Find where the given text appears and provide that cell's center as [x, y] coordinate. 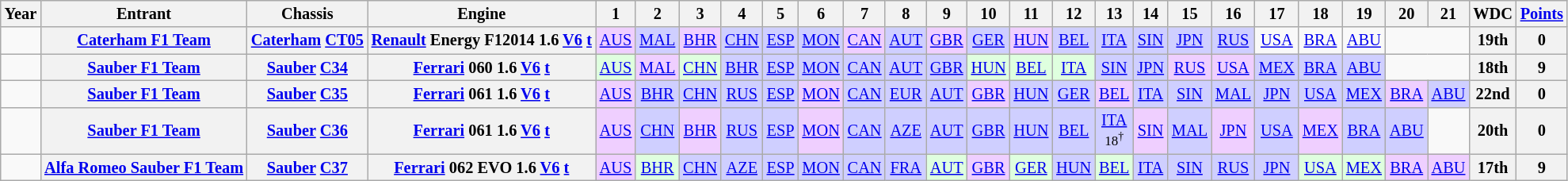
7 [865, 13]
Sauber C35 [307, 94]
4 [742, 13]
Caterham CT05 [307, 40]
11 [1031, 13]
19th [1493, 40]
5 [781, 13]
Chassis [307, 13]
8 [906, 13]
3 [700, 13]
Alfa Romeo Sauber F1 Team [144, 168]
10 [989, 13]
20th [1493, 130]
Points [1542, 13]
WDC [1493, 13]
22nd [1493, 94]
Sauber C34 [307, 67]
2 [658, 13]
21 [1448, 13]
Engine [482, 13]
Ferrari 060 1.6 V6 t [482, 67]
Sauber C36 [307, 130]
19 [1364, 13]
18th [1493, 67]
ITA18† [1114, 130]
Year [21, 13]
FRA [906, 168]
EUR [906, 94]
12 [1074, 13]
14 [1150, 13]
Caterham F1 Team [144, 40]
13 [1114, 13]
16 [1233, 13]
Renault Energy F12014 1.6 V6 t [482, 40]
Sauber C37 [307, 168]
17 [1277, 13]
15 [1190, 13]
18 [1320, 13]
Ferrari 062 EVO 1.6 V6 t [482, 168]
20 [1407, 13]
Entrant [144, 13]
17th [1493, 168]
1 [616, 13]
6 [821, 13]
